From the cell containing the given text, extract its center point as [x, y] coordinate. 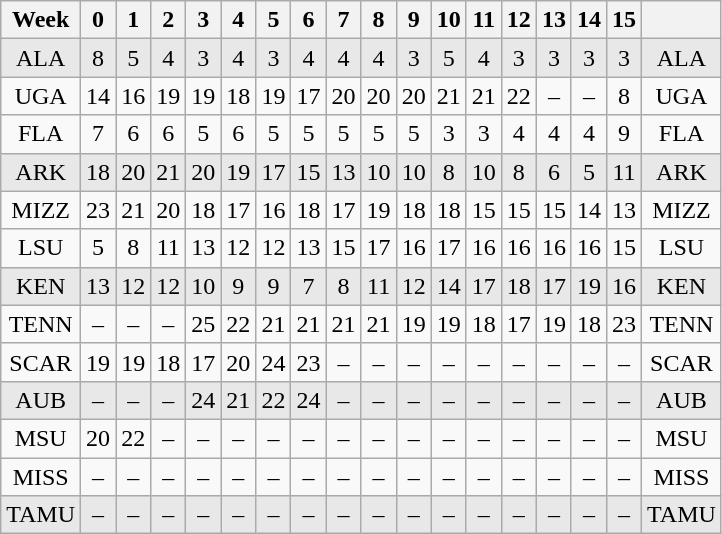
1 [134, 20]
2 [168, 20]
Week [41, 20]
0 [98, 20]
25 [204, 324]
